Extract the (X, Y) coordinate from the center of the cell holding the provided text.  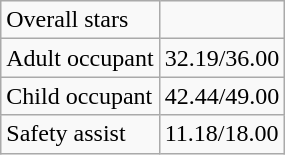
42.44/49.00 (222, 96)
32.19/36.00 (222, 58)
Adult occupant (80, 58)
Child occupant (80, 96)
11.18/18.00 (222, 134)
Overall stars (80, 20)
Safety assist (80, 134)
